Pinpoint the cell where the given text exists, returning its [x, y] midpoint coordinate. 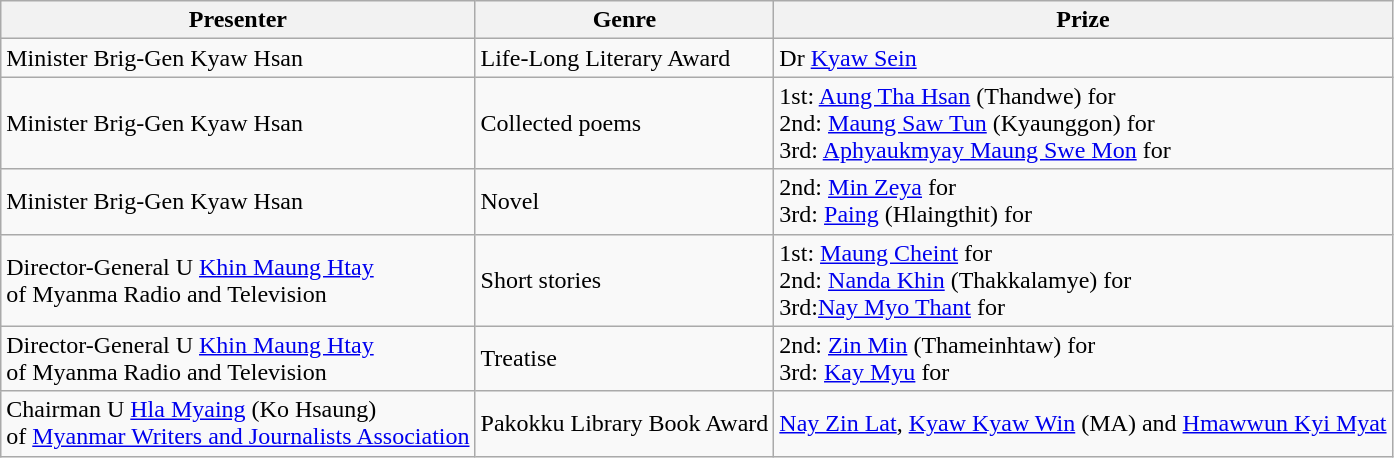
Prize [1083, 20]
Chairman U Hla Myaing (Ko Hsaung)of Myanmar Writers and Journalists Association [238, 424]
2nd: Zin Min (Thameinhtaw) for 3rd: Kay Myu for [1083, 358]
1st: Maung Cheint for 2nd: Nanda Khin (Thakkalamye) for 3rd:Nay Myo Thant for [1083, 280]
Genre [624, 20]
Treatise [624, 358]
Presenter [238, 20]
Collected poems [624, 123]
Short stories [624, 280]
Nay Zin Lat, Kyaw Kyaw Win (MA) and Hmawwun Kyi Myat [1083, 424]
Dr Kyaw Sein [1083, 58]
Pakokku Library Book Award [624, 424]
1st: Aung Tha Hsan (Thandwe) for 2nd: Maung Saw Tun (Kyaunggon) for 3rd: Aphyaukmyay Maung Swe Mon for [1083, 123]
Life-Long Literary Award [624, 58]
2nd: Min Zeya for 3rd: Paing (Hlaingthit) for [1083, 202]
Novel [624, 202]
